Scan for the cell matching the given text and deliver its (X, Y) coordinate at center. 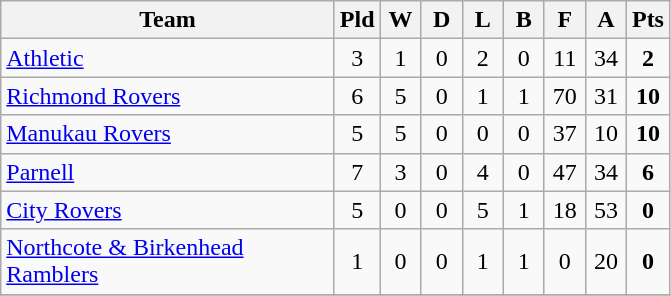
Northcote & Birkenhead Ramblers (168, 262)
4 (482, 172)
W (400, 20)
F (564, 20)
L (482, 20)
Parnell (168, 172)
Team (168, 20)
Pts (648, 20)
Manukau Rovers (168, 134)
Athletic (168, 58)
47 (564, 172)
City Rovers (168, 210)
D (442, 20)
70 (564, 96)
Pld (357, 20)
A (606, 20)
B (524, 20)
Richmond Rovers (168, 96)
11 (564, 58)
37 (564, 134)
18 (564, 210)
53 (606, 210)
31 (606, 96)
7 (357, 172)
20 (606, 262)
